Detect which cell encompasses the target text, then output its (x, y) center coordinate. 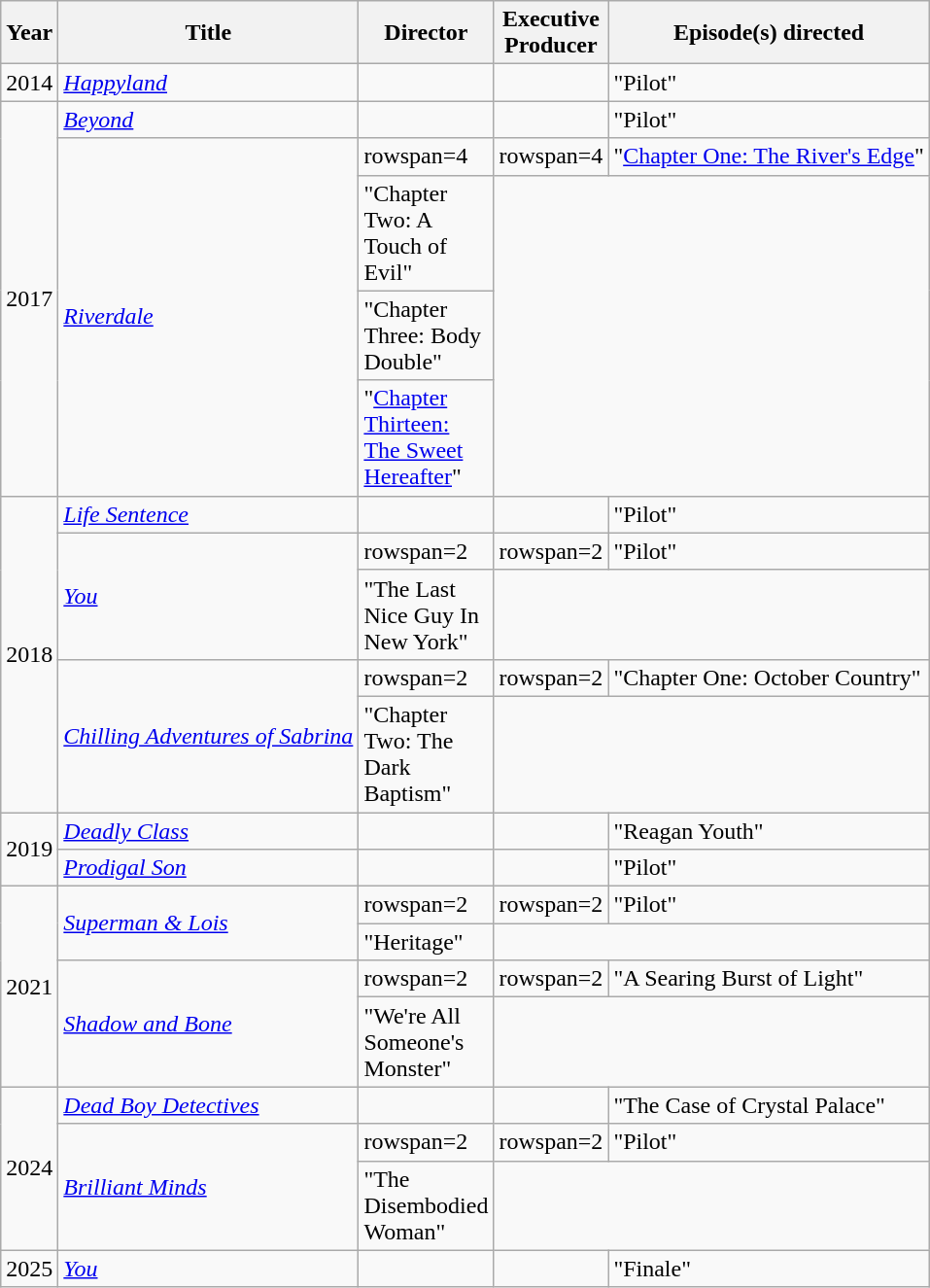
Life Sentence (208, 514)
2024 (29, 1168)
"The Case of Crystal Palace" (769, 1105)
2025 (29, 1269)
2018 (29, 653)
Episode(s) directed (769, 33)
Chilling Adventures of Sabrina (208, 735)
"Chapter Thirteen: The Sweet Hereafter" (426, 437)
"Reagan Youth" (769, 831)
Shadow and Bone (208, 1024)
Superman & Lois (208, 923)
2021 (29, 987)
"The Disembodied Woman" (426, 1205)
"Chapter Three: Body Double" (426, 335)
"Chapter Two: A Touch of Evil" (426, 233)
"The Last Nice Guy In New York" (426, 614)
Riverdale (208, 317)
2014 (29, 83)
"A Searing Burst of Light" (769, 979)
"Heritage" (426, 942)
"We're All Someone's Monster" (426, 1042)
"Chapter One: The River's Edge" (769, 157)
Year (29, 33)
Title (208, 33)
Dead Boy Detectives (208, 1105)
"Finale" (769, 1269)
"Chapter One: October Country" (769, 678)
Brilliant Minds (208, 1187)
Director (426, 33)
Deadly Class (208, 831)
Beyond (208, 120)
Prodigal Son (208, 868)
Happyland (208, 83)
ExecutiveProducer (551, 33)
"Chapter Two: The Dark Baptism" (426, 754)
2019 (29, 850)
2017 (29, 298)
